Search for the cell housing the specified text and yield its [x, y] center coordinate. 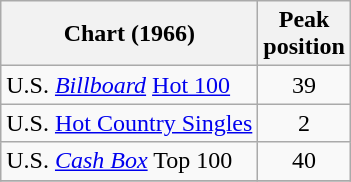
U.S. Billboard Hot 100 [130, 85]
40 [304, 161]
Peakposition [304, 34]
U.S. Cash Box Top 100 [130, 161]
Chart (1966) [130, 34]
2 [304, 123]
U.S. Hot Country Singles [130, 123]
39 [304, 85]
